Locate the cell with the specified text and output its (X, Y) center coordinate. 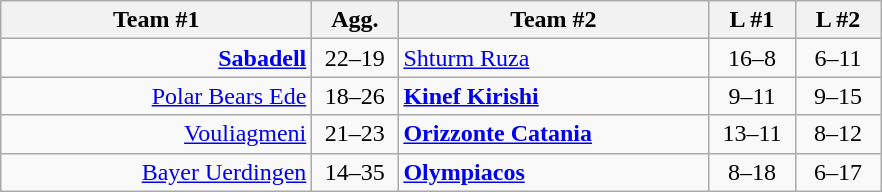
6–17 (838, 172)
13–11 (752, 134)
16–8 (752, 58)
18–26 (355, 96)
Vouliagmeni (156, 134)
9–15 (838, 96)
Agg. (355, 20)
Kinef Kirishi (554, 96)
9–11 (752, 96)
Sabadell (156, 58)
Olympiacos (554, 172)
L #2 (838, 20)
Polar Bears Ede (156, 96)
8–18 (752, 172)
Team #2 (554, 20)
14–35 (355, 172)
Orizzonte Catania (554, 134)
Team #1 (156, 20)
22–19 (355, 58)
6–11 (838, 58)
8–12 (838, 134)
Shturm Ruza (554, 58)
L #1 (752, 20)
21–23 (355, 134)
Bayer Uerdingen (156, 172)
